From the cell containing the given text, extract its center point as [x, y] coordinate. 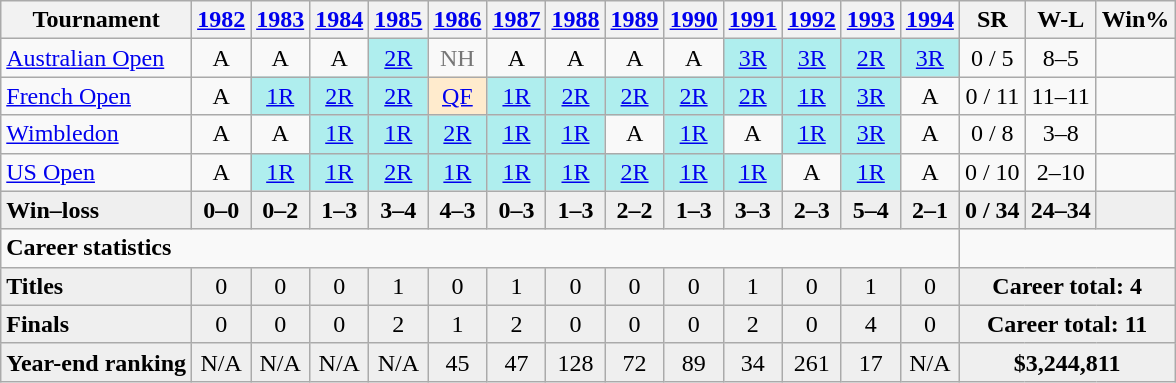
11–11 [1060, 96]
2–10 [1060, 172]
1986 [458, 20]
1990 [694, 20]
0 / 10 [992, 172]
34 [752, 362]
Year-end ranking [96, 362]
$3,244,811 [1066, 362]
0 / 11 [992, 96]
1982 [222, 20]
Tournament [96, 20]
0 / 5 [992, 58]
4–3 [458, 210]
Wimbledon [96, 134]
89 [694, 362]
French Open [96, 96]
2–1 [930, 210]
SR [992, 20]
NH [458, 58]
8–5 [1060, 58]
0–2 [280, 210]
128 [576, 362]
Career total: 4 [1066, 286]
3–4 [398, 210]
1989 [634, 20]
47 [516, 362]
0 / 34 [992, 210]
Win% [1136, 20]
1985 [398, 20]
1983 [280, 20]
Australian Open [96, 58]
2–3 [812, 210]
2–2 [634, 210]
45 [458, 362]
1991 [752, 20]
Finals [96, 324]
Titles [96, 286]
72 [634, 362]
Career statistics [480, 248]
Career total: 11 [1066, 324]
1984 [340, 20]
0–3 [516, 210]
Win–loss [96, 210]
17 [870, 362]
1994 [930, 20]
US Open [96, 172]
5–4 [870, 210]
261 [812, 362]
0–0 [222, 210]
3–8 [1060, 134]
W-L [1060, 20]
3–3 [752, 210]
QF [458, 96]
1987 [516, 20]
24–34 [1060, 210]
1992 [812, 20]
0 / 8 [992, 134]
4 [870, 324]
1993 [870, 20]
1988 [576, 20]
